Determine the (X, Y) coordinate at the center of the cell enclosing the given text.  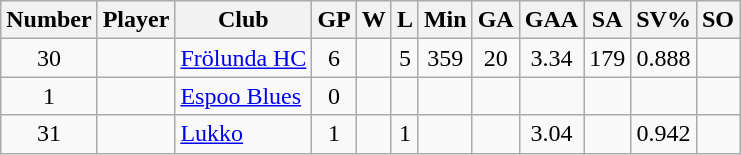
5 (404, 58)
Frölunda HC (244, 58)
0.942 (664, 134)
L (404, 20)
31 (49, 134)
GP (334, 20)
GA (496, 20)
179 (608, 58)
Club (244, 20)
Player (136, 20)
Min (445, 20)
6 (334, 58)
20 (496, 58)
Lukko (244, 134)
0.888 (664, 58)
359 (445, 58)
Number (49, 20)
SO (718, 20)
3.04 (551, 134)
SA (608, 20)
0 (334, 96)
SV% (664, 20)
3.34 (551, 58)
Espoo Blues (244, 96)
30 (49, 58)
W (374, 20)
GAA (551, 20)
